Capture the cell that displays the provided text and extract its (X, Y) central coordinate. 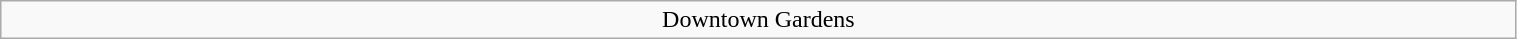
Downtown Gardens (758, 20)
